Locate the cell with the specified text and output its [X, Y] center coordinate. 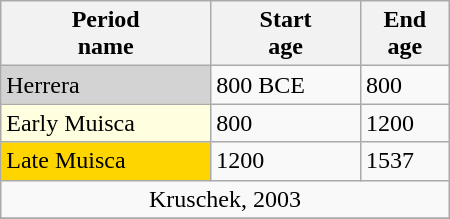
Periodname [106, 34]
Early Muisca [106, 123]
Startage [286, 34]
Kruschek, 2003 [225, 199]
800 BCE [286, 85]
Endage [404, 34]
Herrera [106, 85]
1537 [404, 161]
Late Muisca [106, 161]
